Return the (x, y) coordinate for the center point of the cell that contains the specified text.  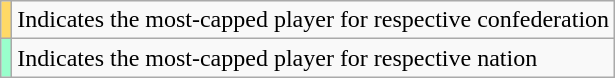
Indicates the most-capped player for respective confederation (314, 20)
Indicates the most-capped player for respective nation (314, 58)
